Pinpoint the cell where the given text exists, returning its [X, Y] midpoint coordinate. 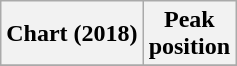
Chart (2018) [72, 34]
Peakposition [189, 34]
